Output the [x, y] coordinate of the center of the cell containing the given text.  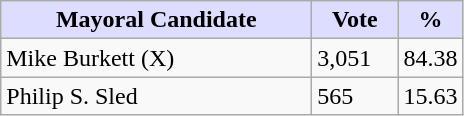
Mike Burkett (X) [156, 58]
% [430, 20]
84.38 [430, 58]
Philip S. Sled [156, 96]
Mayoral Candidate [156, 20]
565 [355, 96]
Vote [355, 20]
3,051 [355, 58]
15.63 [430, 96]
